Output the [x, y] coordinate of the center of the cell containing the given text.  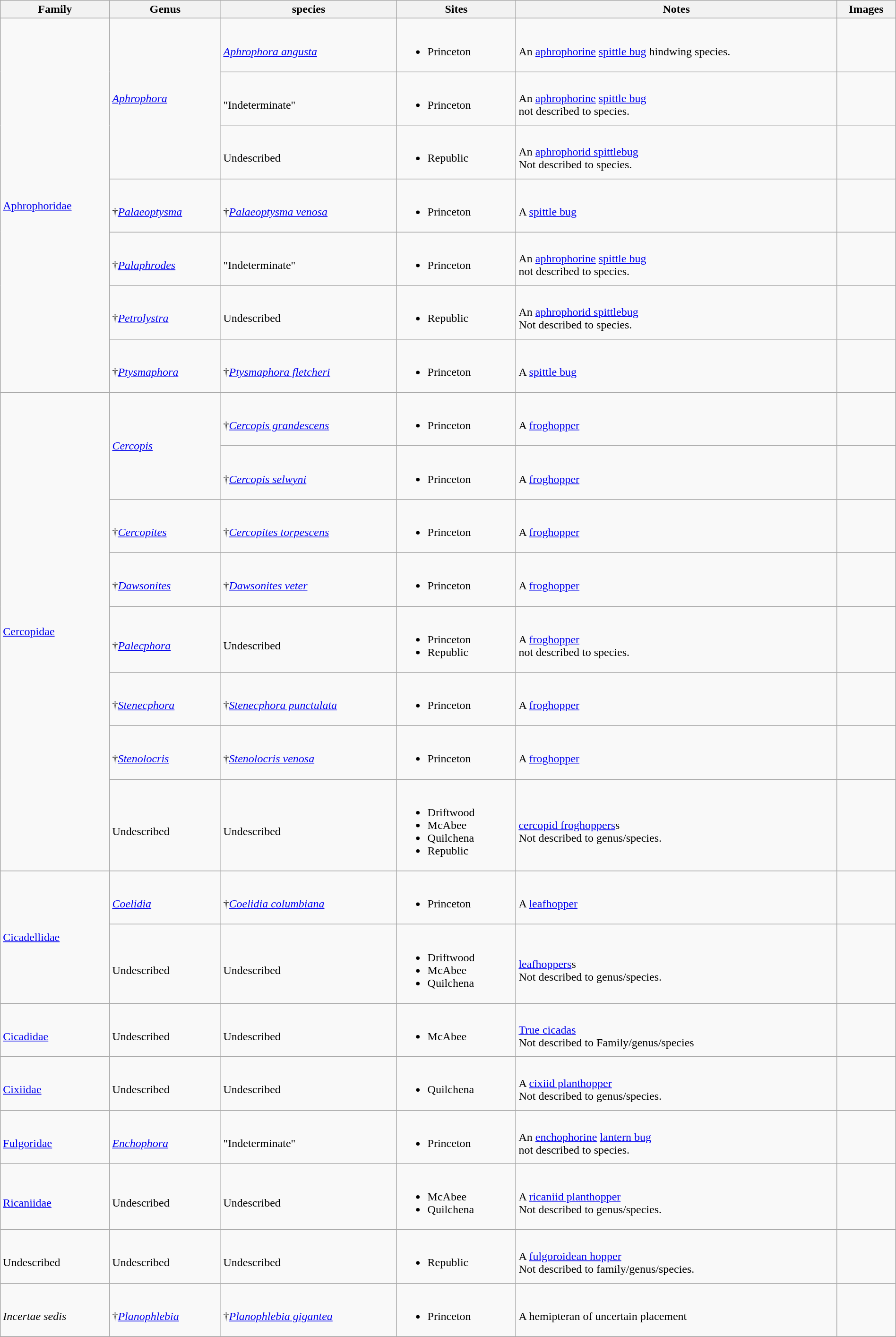
leafhopperssNot described to genus/species. [677, 964]
†Ptysmaphora fletcheri [309, 366]
PrincetonRepublic [457, 639]
Ricaniidae [55, 1197]
Aphrophora [165, 98]
Images [866, 9]
species [309, 9]
Fulgoridae [55, 1137]
True cicadasNot described to Family/genus/species [677, 1030]
†Planophlebia [165, 1310]
†Palaeoptysma [165, 205]
Cicadellidae [55, 937]
Notes [677, 9]
A froghopper not described to species. [677, 639]
Aphrophoridae [55, 205]
†Coelidia columbiana [309, 898]
Incertae sedis [55, 1310]
An enchophorine lantern bug not described to species. [677, 1137]
Coelidia [165, 898]
†Stenolocris venosa [309, 752]
DriftwoodMcAbeeQuilchena [457, 964]
Enchophora [165, 1137]
cercopid froghopperss Not described to genus/species. [677, 825]
†Dawsonites [165, 579]
Quilchena [457, 1083]
†Stenecphora punctulata [309, 699]
A cixiid planthopperNot described to genus/species. [677, 1083]
Family [55, 9]
Cixiidae [55, 1083]
Cicadidae [55, 1030]
A hemipteran of uncertain placement [677, 1310]
An aphrophorine spittle bug hindwing species. [677, 45]
A fulgoroidean hopperNot described to family/genus/species. [677, 1256]
†Planophlebia gigantea [309, 1310]
†Cercopites [165, 526]
†Petrolystra [165, 312]
†Palecphora [165, 639]
Genus [165, 9]
†Ptysmaphora [165, 366]
Cercopis [165, 446]
†Dawsonites veter [309, 579]
A leafhopper [677, 898]
†Stenecphora [165, 699]
A ricaniid planthopperNot described to genus/species. [677, 1197]
McAbee [457, 1030]
Sites [457, 9]
Aphrophora angusta [309, 45]
†Palaphrodes [165, 259]
McAbeeQuilchena [457, 1197]
†Stenolocris [165, 752]
†Cercopis grandescens [309, 419]
DriftwoodMcAbeeQuilchenaRepublic [457, 825]
†Cercopis selwyni [309, 473]
†Cercopites torpescens [309, 526]
†Palaeoptysma venosa [309, 205]
Cercopidae [55, 631]
